Locate the cell with the specified text and output its (X, Y) center coordinate. 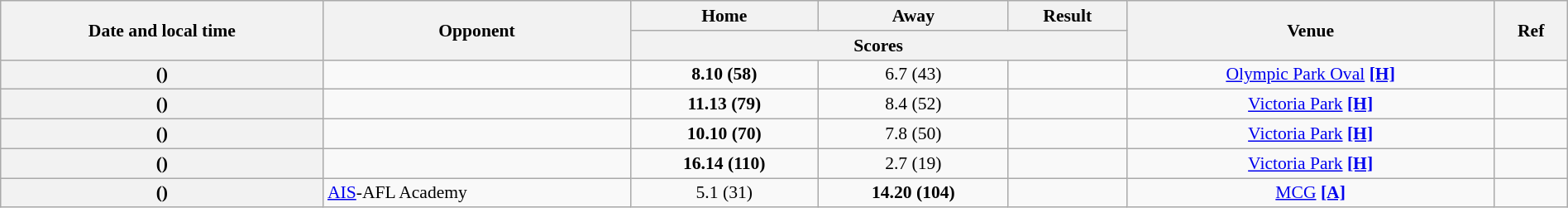
14.20 (104) (913, 193)
MCG [A] (1310, 193)
11.13 (79) (724, 104)
AIS-AFL Academy (476, 193)
Scores (878, 46)
Olympic Park Oval [H] (1310, 75)
8.4 (52) (913, 104)
10.10 (70) (724, 134)
Ref (1531, 30)
Away (913, 16)
2.7 (19) (913, 163)
Date and local time (162, 30)
16.14 (110) (724, 163)
7.8 (50) (913, 134)
5.1 (31) (724, 193)
Home (724, 16)
Opponent (476, 30)
6.7 (43) (913, 75)
Result (1067, 16)
8.10 (58) (724, 75)
Venue (1310, 30)
